For the text-containing cell, return its midpoint in (X, Y) coordinate format. 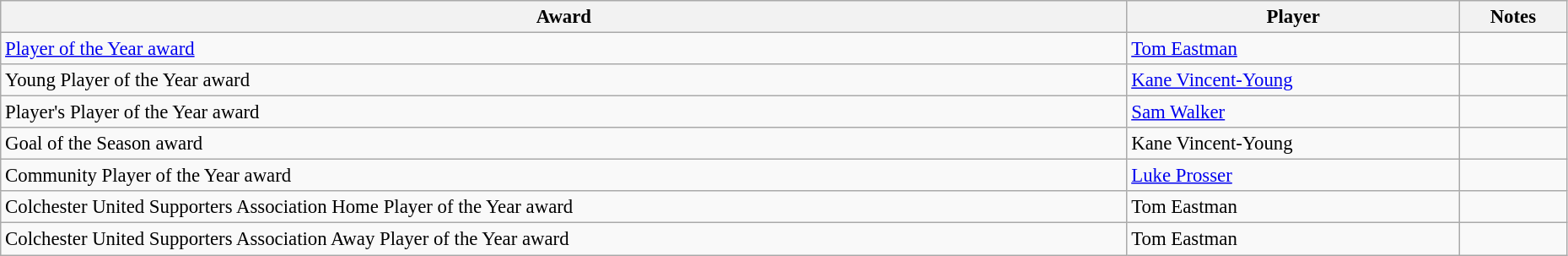
Sam Walker (1293, 112)
Colchester United Supporters Association Home Player of the Year award (563, 207)
Young Player of the Year award (563, 80)
Community Player of the Year award (563, 176)
Player (1293, 17)
Player's Player of the Year award (563, 112)
Award (563, 17)
Goal of the Season award (563, 144)
Colchester United Supporters Association Away Player of the Year award (563, 239)
Notes (1513, 17)
Luke Prosser (1293, 176)
Player of the Year award (563, 49)
